Provide the [X, Y] coordinate of the cell's center where the given text is located.  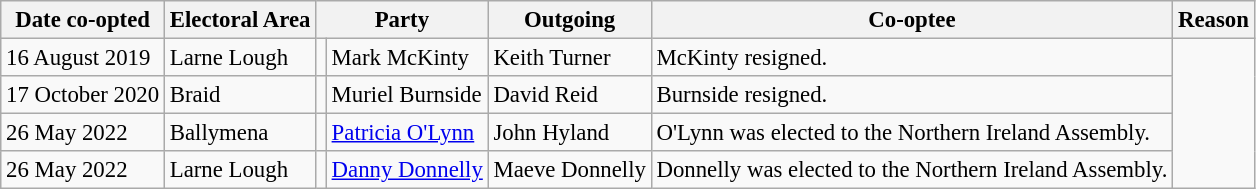
Co-optee [912, 20]
16 August 2019 [83, 58]
O'Lynn was elected to the Northern Ireland Assembly. [912, 133]
Braid [240, 95]
Keith Turner [570, 58]
Date co-opted [83, 20]
Danny Donnelly [407, 170]
Mark McKinty [407, 58]
Outgoing [570, 20]
Donnelly was elected to the Northern Ireland Assembly. [912, 170]
Patricia O'Lynn [407, 133]
Reason [1214, 20]
Party [402, 20]
Maeve Donnelly [570, 170]
Burnside resigned. [912, 95]
John Hyland [570, 133]
Ballymena [240, 133]
Electoral Area [240, 20]
17 October 2020 [83, 95]
David Reid [570, 95]
Muriel Burnside [407, 95]
McKinty resigned. [912, 58]
